Return the (x, y) coordinate for the center point of the cell that contains the specified text.  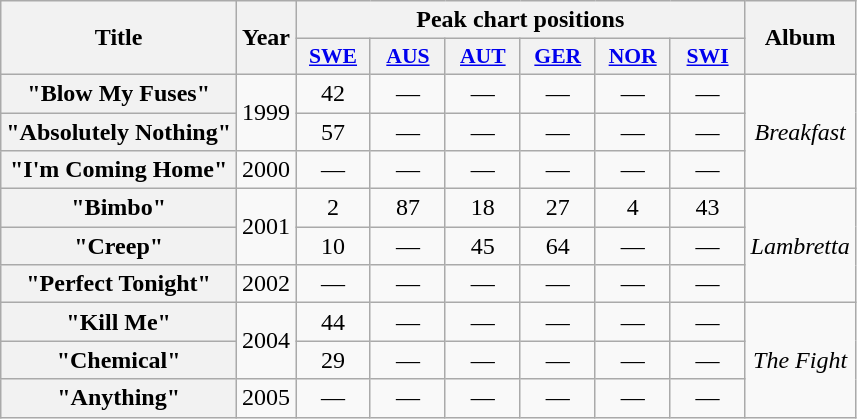
"Creep" (119, 246)
45 (482, 246)
SWE (334, 57)
Album (800, 38)
AUS (408, 57)
44 (334, 322)
Title (119, 38)
GER (558, 57)
42 (334, 93)
"I'm Coming Home" (119, 170)
2000 (266, 170)
Year (266, 38)
57 (334, 131)
"Kill Me" (119, 322)
29 (334, 360)
87 (408, 208)
The Fight (800, 360)
AUT (482, 57)
Breakfast (800, 131)
43 (708, 208)
"Absolutely Nothing" (119, 131)
1999 (266, 112)
"Chemical" (119, 360)
"Blow My Fuses" (119, 93)
2001 (266, 227)
"Perfect Tonight" (119, 284)
Peak chart positions (520, 20)
"Anything" (119, 398)
NOR (632, 57)
4 (632, 208)
Lambretta (800, 246)
18 (482, 208)
2 (334, 208)
64 (558, 246)
"Bimbo" (119, 208)
2004 (266, 341)
27 (558, 208)
2005 (266, 398)
10 (334, 246)
SWI (708, 57)
2002 (266, 284)
